Output the (X, Y) coordinate of the center of the cell containing the given text.  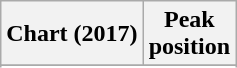
Peakposition (189, 34)
Chart (2017) (72, 34)
